Find where the given text appears and provide that cell's center as (X, Y) coordinate. 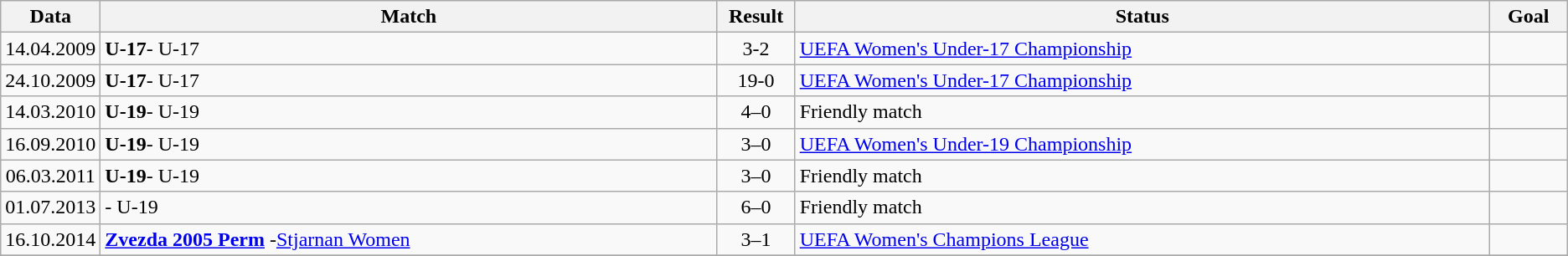
Match (409, 17)
Zvezda 2005 Perm -Stjarnan Women (409, 239)
14.04.2009 (50, 49)
UEFA Women's Under-19 Championship (1142, 144)
6–0 (756, 207)
4–0 (756, 112)
24.10.2009 (50, 80)
06.03.2011 (50, 176)
19-0 (756, 80)
Status (1142, 17)
3-2 (756, 49)
01.07.2013 (50, 207)
16.09.2010 (50, 144)
Goal (1528, 17)
Result (756, 17)
3–1 (756, 239)
14.03.2010 (50, 112)
UEFA Women's Champions League (1142, 239)
16.10.2014 (50, 239)
- U-19 (409, 207)
Data (50, 17)
